From the cell containing the given text, extract its center point as (x, y) coordinate. 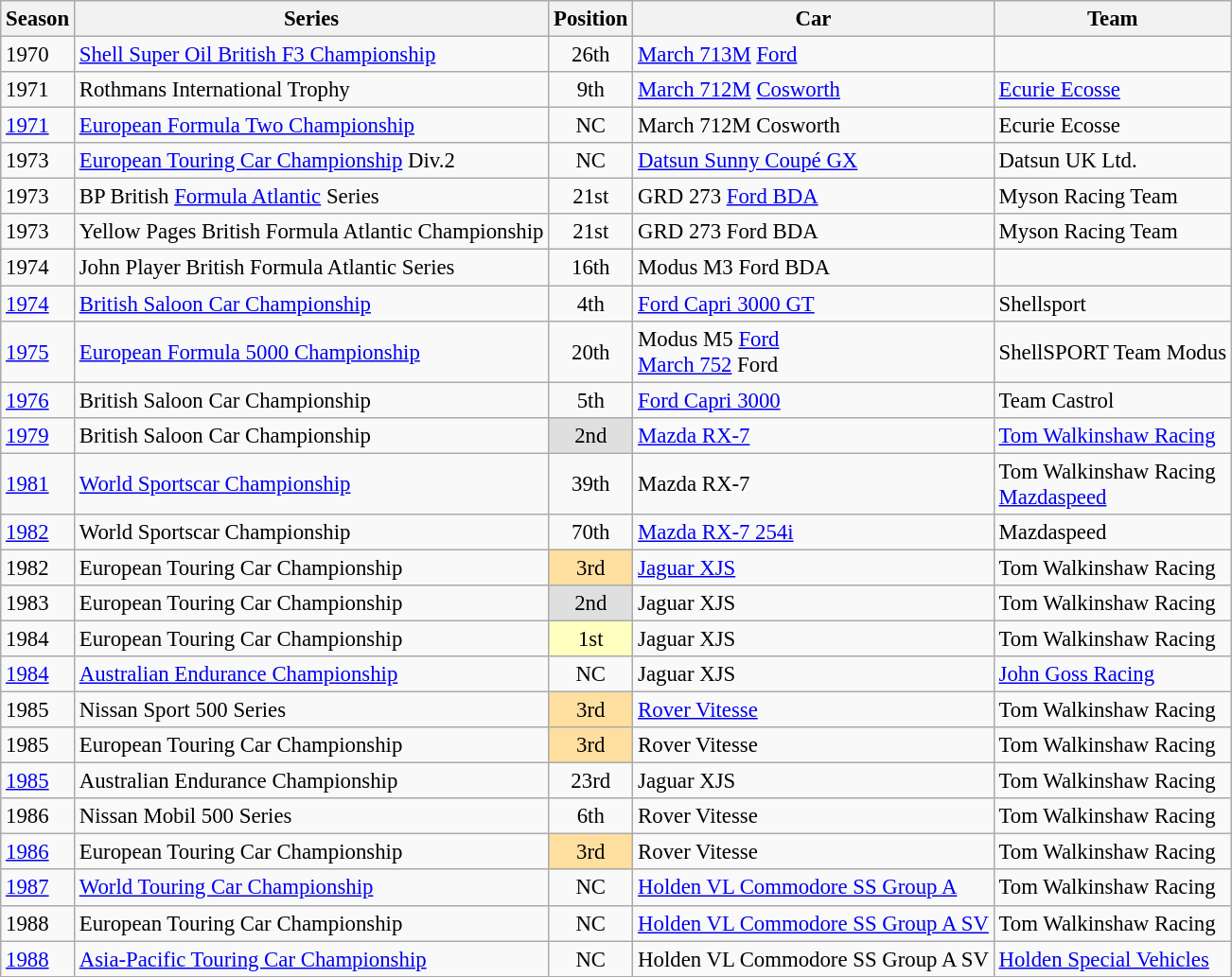
Nissan Sport 500 Series (310, 710)
Holden VL Commodore SS Group A (814, 888)
Yellow Pages British Formula Atlantic Championship (310, 232)
6th (590, 816)
1976 (38, 400)
ShellSPORT Team Modus (1113, 352)
BP British Formula Atlantic Series (310, 197)
5th (590, 400)
Shell Super Oil British F3 Championship (310, 55)
23rd (590, 781)
Mazda RX-7 254i (814, 532)
1983 (38, 603)
1970 (38, 55)
70th (590, 532)
4th (590, 304)
March 713M Ford (814, 55)
World Touring Car Championship (310, 888)
Nissan Mobil 500 Series (310, 816)
Ford Capri 3000 (814, 400)
Datsun UK Ltd. (1113, 161)
16th (590, 268)
Team (1113, 19)
Tom Walkinshaw RacingMazdaspeed (1113, 484)
Asia-Pacific Touring Car Championship (310, 959)
Position (590, 19)
26th (590, 55)
Holden Special Vehicles (1113, 959)
1979 (38, 435)
European Formula 5000 Championship (310, 352)
European Touring Car Championship Div.2 (310, 161)
Season (38, 19)
1981 (38, 484)
Datsun Sunny Coupé GX (814, 161)
39th (590, 484)
John Goss Racing (1113, 674)
Car (814, 19)
European Formula Two Championship (310, 126)
20th (590, 352)
Team Castrol (1113, 400)
1987 (38, 888)
Modus M3 Ford BDA (814, 268)
Series (310, 19)
Modus M5 FordMarch 752 Ford (814, 352)
Shellsport (1113, 304)
Mazdaspeed (1113, 532)
Ford Capri 3000 GT (814, 304)
9th (590, 90)
John Player British Formula Atlantic Series (310, 268)
Rothmans International Trophy (310, 90)
1st (590, 638)
1975 (38, 352)
